Determine the (x, y) coordinate at the center of the cell enclosing the given text.  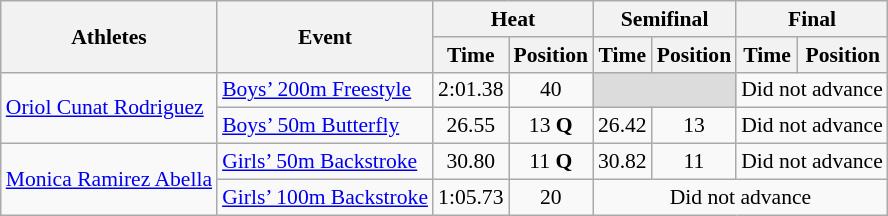
30.82 (622, 162)
30.80 (470, 162)
Oriol Cunat Rodriguez (109, 108)
Boys’ 200m Freestyle (325, 90)
Monica Ramirez Abella (109, 180)
11 (694, 162)
Boys’ 50m Butterfly (325, 126)
1:05.73 (470, 197)
13 Q (551, 126)
20 (551, 197)
Final (812, 19)
40 (551, 90)
13 (694, 126)
Event (325, 36)
Girls’ 100m Backstroke (325, 197)
Heat (513, 19)
26.55 (470, 126)
Athletes (109, 36)
26.42 (622, 126)
Girls’ 50m Backstroke (325, 162)
Semifinal (664, 19)
2:01.38 (470, 90)
11 Q (551, 162)
